Detect which cell encompasses the target text, then output its [X, Y] center coordinate. 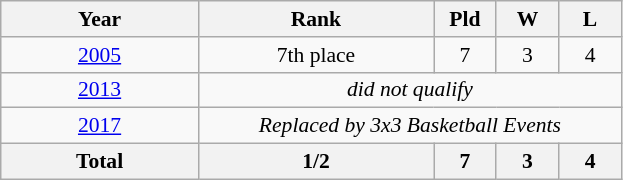
L [590, 19]
2017 [100, 126]
2005 [100, 55]
1/2 [316, 162]
Replaced by 3x3 Basketball Events [410, 126]
2013 [100, 90]
W [528, 19]
did not qualify [410, 90]
7th place [316, 55]
Rank [316, 19]
Pld [466, 19]
Total [100, 162]
Year [100, 19]
